Pinpoint the cell where the given text exists, returning its (x, y) midpoint coordinate. 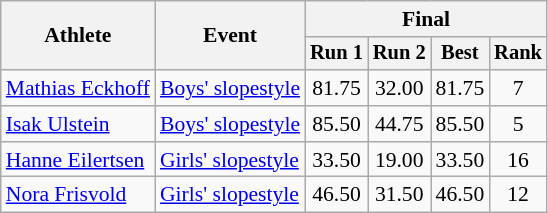
Best (460, 54)
16 (518, 160)
5 (518, 124)
Rank (518, 54)
Run 2 (400, 54)
31.50 (400, 195)
Isak Ulstein (78, 124)
Run 1 (336, 54)
7 (518, 88)
19.00 (400, 160)
Nora Frisvold (78, 195)
Final (426, 19)
32.00 (400, 88)
Event (230, 36)
44.75 (400, 124)
Mathias Eckhoff (78, 88)
Hanne Eilertsen (78, 160)
Athlete (78, 36)
12 (518, 195)
